Extract the [x, y] coordinate from the center of the cell holding the provided text.  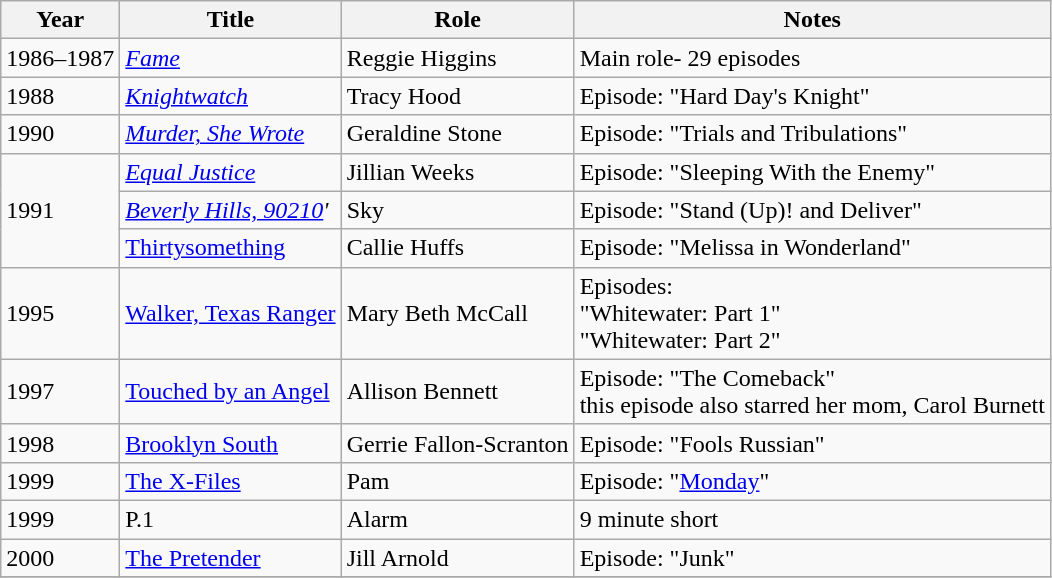
1986–1987 [60, 58]
Episode: "Fools Russian" [812, 443]
Equal Justice [230, 172]
1991 [60, 210]
Fame [230, 58]
Jill Arnold [458, 557]
Pam [458, 481]
Allison Bennett [458, 392]
Brooklyn South [230, 443]
Episode: "Sleeping With the Enemy" [812, 172]
Episode: "Melissa in Wonderland" [812, 248]
Sky [458, 210]
Year [60, 20]
2000 [60, 557]
The X-Files [230, 481]
The Pretender [230, 557]
Murder, She Wrote [230, 134]
Episode: "The Comeback" this episode also starred her mom, Carol Burnett [812, 392]
1997 [60, 392]
Thirtysomething [230, 248]
Episodes: "Whitewater: Part 1" "Whitewater: Part 2" [812, 313]
Episode: "Junk" [812, 557]
1998 [60, 443]
Title [230, 20]
Touched by an Angel [230, 392]
Episode: "Monday" [812, 481]
Callie Huffs [458, 248]
Geraldine Stone [458, 134]
Notes [812, 20]
Mary Beth McCall [458, 313]
Episode: "Hard Day's Knight" [812, 96]
9 minute short [812, 519]
1995 [60, 313]
Episode: "Trials and Tribulations" [812, 134]
Alarm [458, 519]
1990 [60, 134]
1988 [60, 96]
Tracy Hood [458, 96]
Reggie Higgins [458, 58]
Role [458, 20]
Main role- 29 episodes [812, 58]
P.1 [230, 519]
Walker, Texas Ranger [230, 313]
Episode: "Stand (Up)! and Deliver" [812, 210]
Beverly Hills, 90210' [230, 210]
Jillian Weeks [458, 172]
Gerrie Fallon-Scranton [458, 443]
Knightwatch [230, 96]
